Output the [X, Y] coordinate of the center of the cell containing the given text.  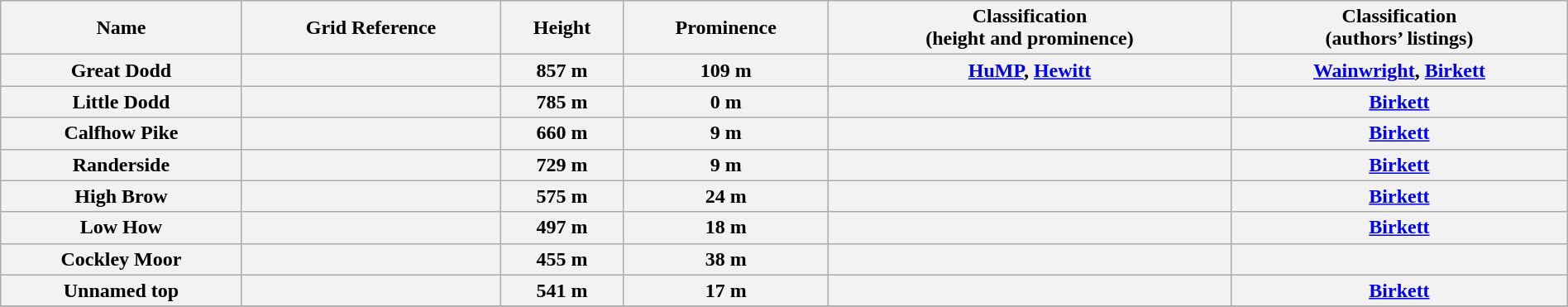
Unnamed top [121, 290]
497 m [562, 228]
Randerside [121, 165]
455 m [562, 259]
Little Dodd [121, 102]
857 m [562, 70]
Prominence [726, 28]
17 m [726, 290]
Low How [121, 228]
785 m [562, 102]
0 m [726, 102]
575 m [562, 196]
660 m [562, 133]
24 m [726, 196]
541 m [562, 290]
Great Dodd [121, 70]
Classification(height and prominence) [1029, 28]
Name [121, 28]
Wainwright, Birkett [1399, 70]
Height [562, 28]
Cockley Moor [121, 259]
729 m [562, 165]
18 m [726, 228]
Classification(authors’ listings) [1399, 28]
109 m [726, 70]
Grid Reference [370, 28]
Calfhow Pike [121, 133]
HuMP, Hewitt [1029, 70]
High Brow [121, 196]
38 m [726, 259]
